Provide the [x, y] coordinate of the cell's center where the given text is located.  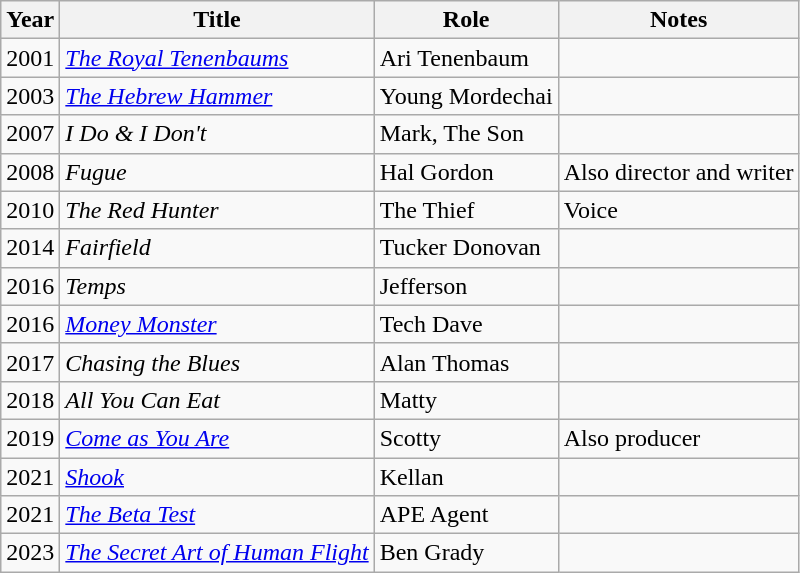
The Beta Test [217, 515]
Also producer [678, 438]
Young Mordechai [466, 96]
Come as You Are [217, 438]
Matty [466, 400]
Fairfield [217, 248]
2010 [30, 210]
The Secret Art of Human Flight [217, 553]
2003 [30, 96]
Jefferson [466, 286]
The Thief [466, 210]
Voice [678, 210]
2023 [30, 553]
2014 [30, 248]
Hal Gordon [466, 172]
Temps [217, 286]
Notes [678, 20]
Scotty [466, 438]
Mark, The Son [466, 134]
Ari Tenenbaum [466, 58]
Kellan [466, 477]
Chasing the Blues [217, 362]
Fugue [217, 172]
Money Monster [217, 324]
2018 [30, 400]
Also director and writer [678, 172]
Year [30, 20]
2008 [30, 172]
2007 [30, 134]
Title [217, 20]
2001 [30, 58]
The Red Hunter [217, 210]
The Hebrew Hammer [217, 96]
I Do & I Don't [217, 134]
Tucker Donovan [466, 248]
Tech Dave [466, 324]
Alan Thomas [466, 362]
2019 [30, 438]
All You Can Eat [217, 400]
2017 [30, 362]
Ben Grady [466, 553]
The Royal Tenenbaums [217, 58]
APE Agent [466, 515]
Role [466, 20]
Shook [217, 477]
